Scan for the cell matching the given text and deliver its [X, Y] coordinate at center. 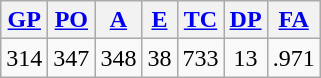
GP [24, 20]
13 [246, 58]
347 [72, 58]
E [160, 20]
348 [118, 58]
38 [160, 58]
TC [200, 20]
A [118, 20]
DP [246, 20]
PO [72, 20]
314 [24, 58]
FA [294, 20]
.971 [294, 58]
733 [200, 58]
